Detect which cell encompasses the target text, then output its [X, Y] center coordinate. 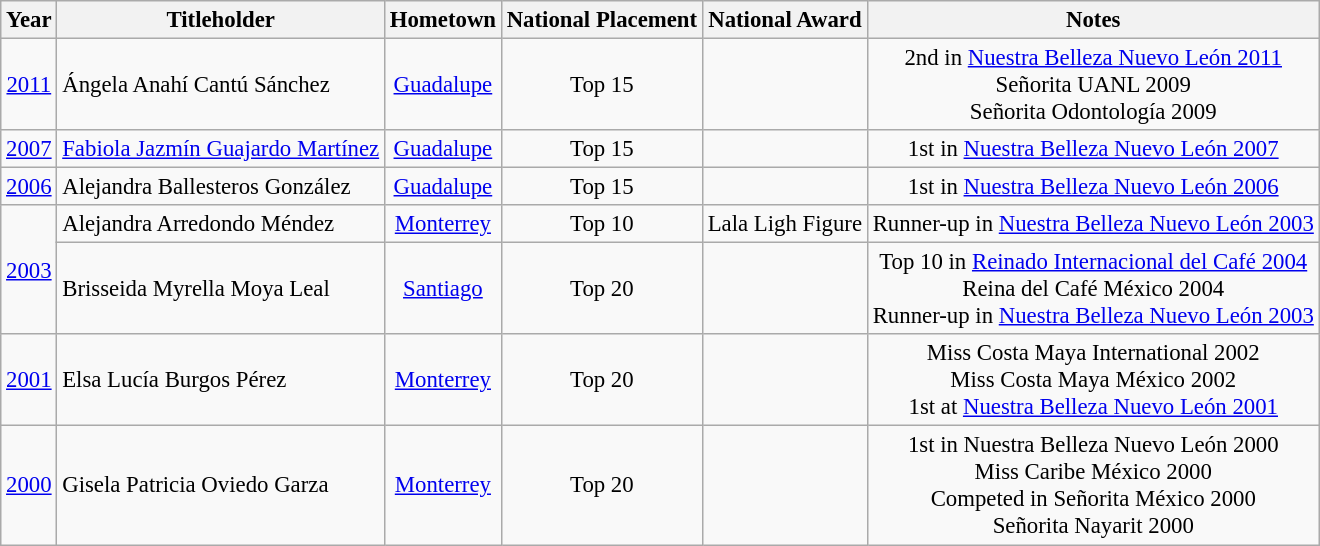
2006 [29, 187]
Miss Costa Maya International 2002Miss Costa Maya México 20021st at Nuestra Belleza Nuevo León 2001 [1093, 380]
Alejandra Arredondo Méndez [221, 224]
1st in Nuestra Belleza Nuevo León 2000Miss Caribe México 2000Competed in Señorita México 2000Señorita Nayarit 2000 [1093, 486]
Fabiola Jazmín Guajardo Martínez [221, 149]
2011 [29, 85]
Top 10 [602, 224]
Lala Ligh Figure [784, 224]
Runner-up in Nuestra Belleza Nuevo León 2003 [1093, 224]
1st in Nuestra Belleza Nuevo León 2007 [1093, 149]
Santiago [442, 289]
2003 [29, 270]
2nd in Nuestra Belleza Nuevo León 2011Señorita UANL 2009Señorita Odontología 2009 [1093, 85]
National Placement [602, 20]
Ángela Anahí Cantú Sánchez [221, 85]
Gisela Patricia Oviedo Garza [221, 486]
2007 [29, 149]
Elsa Lucía Burgos Pérez [221, 380]
1st in Nuestra Belleza Nuevo León 2006 [1093, 187]
Hometown [442, 20]
Brisseida Myrella Moya Leal [221, 289]
2001 [29, 380]
National Award [784, 20]
Top 10 in Reinado Internacional del Café 2004Reina del Café México 2004Runner-up in Nuestra Belleza Nuevo León 2003 [1093, 289]
2000 [29, 486]
Titleholder [221, 20]
Alejandra Ballesteros González [221, 187]
Year [29, 20]
Notes [1093, 20]
